Provide the (x, y) coordinate of the cell's center where the given text is located.  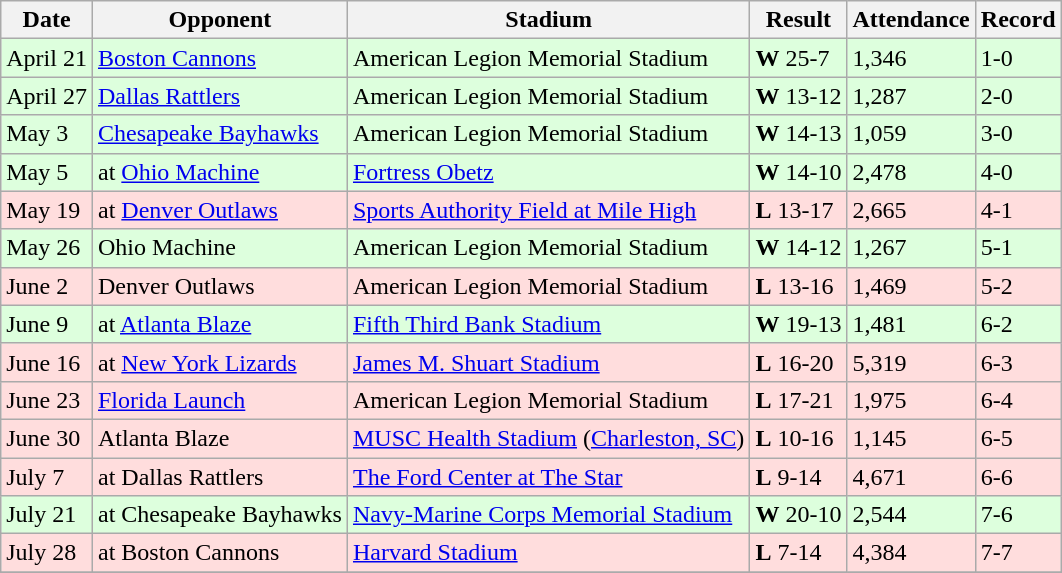
Record (1018, 20)
at Atlanta Blaze (220, 324)
4-0 (1018, 172)
at Ohio Machine (220, 172)
Florida Launch (220, 400)
at Chesapeake Bayhawks (220, 515)
4,671 (911, 477)
7-7 (1018, 553)
The Ford Center at The Star (548, 477)
Fifth Third Bank Stadium (548, 324)
7-6 (1018, 515)
Date (47, 20)
4-1 (1018, 210)
L 10-16 (798, 438)
1,346 (911, 58)
June 30 (47, 438)
6-2 (1018, 324)
W 25-7 (798, 58)
1,267 (911, 248)
May 5 (47, 172)
Atlanta Blaze (220, 438)
1,059 (911, 134)
L 13-17 (798, 210)
5,319 (911, 362)
at New York Lizards (220, 362)
at Denver Outlaws (220, 210)
Ohio Machine (220, 248)
Sports Authority Field at Mile High (548, 210)
Stadium (548, 20)
July 21 (47, 515)
6-3 (1018, 362)
6-6 (1018, 477)
W 14-13 (798, 134)
MUSC Health Stadium (Charleston, SC) (548, 438)
2,478 (911, 172)
Attendance (911, 20)
May 3 (47, 134)
Boston Cannons (220, 58)
May 19 (47, 210)
1-0 (1018, 58)
2,544 (911, 515)
June 16 (47, 362)
L 16-20 (798, 362)
June 2 (47, 286)
L 13-16 (798, 286)
3-0 (1018, 134)
James M. Shuart Stadium (548, 362)
W 19-13 (798, 324)
W 13-12 (798, 96)
Opponent (220, 20)
Result (798, 20)
Fortress Obetz (548, 172)
May 26 (47, 248)
Dallas Rattlers (220, 96)
1,975 (911, 400)
1,469 (911, 286)
2,665 (911, 210)
1,287 (911, 96)
April 27 (47, 96)
W 14-10 (798, 172)
June 23 (47, 400)
Denver Outlaws (220, 286)
Harvard Stadium (548, 553)
June 9 (47, 324)
at Boston Cannons (220, 553)
6-4 (1018, 400)
1,481 (911, 324)
L 9-14 (798, 477)
L 17-21 (798, 400)
July 28 (47, 553)
April 21 (47, 58)
4,384 (911, 553)
L 7-14 (798, 553)
5-2 (1018, 286)
W 14-12 (798, 248)
W 20-10 (798, 515)
5-1 (1018, 248)
July 7 (47, 477)
2-0 (1018, 96)
1,145 (911, 438)
at Dallas Rattlers (220, 477)
6-5 (1018, 438)
Navy-Marine Corps Memorial Stadium (548, 515)
Chesapeake Bayhawks (220, 134)
